Pinpoint the cell where the given text exists, returning its (X, Y) midpoint coordinate. 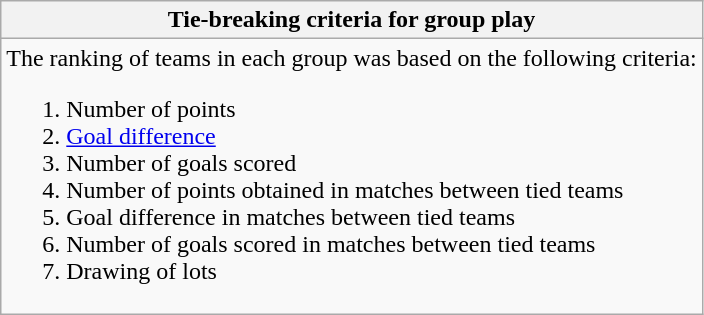
Tie-breaking criteria for group play (352, 20)
